Provide the (X, Y) coordinate of the cell's center where the given text is located.  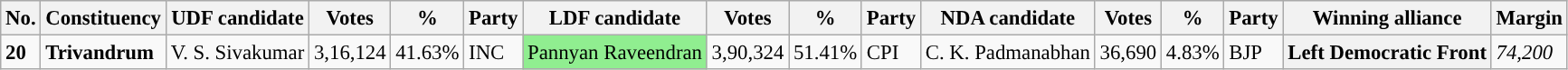
CPI (890, 53)
INC (494, 53)
No. (21, 18)
Margin (1529, 18)
Winning alliance (1387, 18)
36,690 (1127, 53)
20 (21, 53)
3,90,324 (747, 53)
NDA candidate (1008, 18)
V. S. Sivakumar (237, 53)
BJP (1254, 53)
UDF candidate (237, 18)
74,200 (1529, 53)
Constituency (103, 18)
LDF candidate (615, 18)
Pannyan Raveendran (615, 53)
Left Democratic Front (1387, 53)
51.41% (825, 53)
4.83% (1193, 53)
3,16,124 (350, 53)
Trivandrum (103, 53)
41.63% (427, 53)
C. K. Padmanabhan (1008, 53)
